Return the [x, y] coordinate for the center point of the cell that contains the specified text.  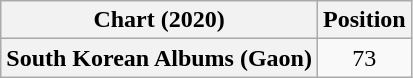
Chart (2020) [160, 20]
South Korean Albums (Gaon) [160, 58]
73 [364, 58]
Position [364, 20]
